Extract the [X, Y] coordinate from the center of the cell holding the provided text.  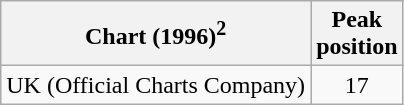
UK (Official Charts Company) [156, 85]
Chart (1996)2 [156, 34]
17 [357, 85]
Peakposition [357, 34]
